Pinpoint the cell where the given text exists, returning its [x, y] midpoint coordinate. 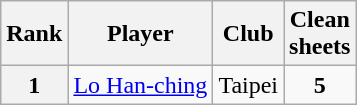
Club [248, 34]
5 [320, 85]
Cleansheets [320, 34]
Lo Han-ching [140, 85]
1 [34, 85]
Player [140, 34]
Rank [34, 34]
Taipei [248, 85]
